Pinpoint the cell where the given text exists, returning its (x, y) midpoint coordinate. 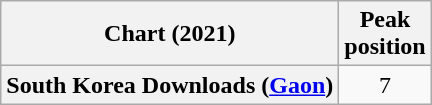
7 (385, 85)
Peakposition (385, 34)
South Korea Downloads (Gaon) (170, 85)
Chart (2021) (170, 34)
